Capture the cell that displays the provided text and extract its [x, y] central coordinate. 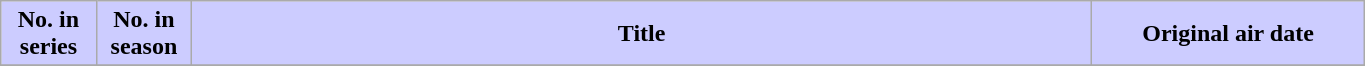
No. inseason [144, 34]
Title [642, 34]
Original air date [1228, 34]
No. inseries [48, 34]
